Capture the cell that displays the provided text and extract its [x, y] central coordinate. 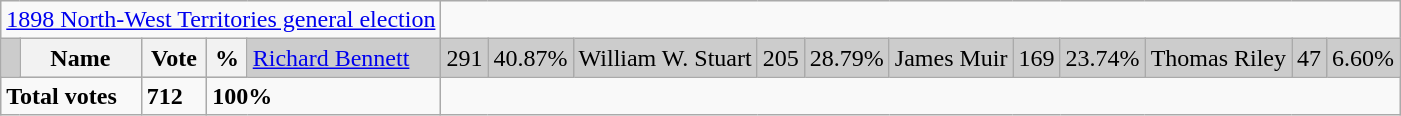
40.87% [530, 58]
James Muir [951, 58]
Vote [174, 58]
Thomas Riley [1218, 58]
28.79% [846, 58]
6.60% [1364, 58]
1898 North-West Territories general election [221, 20]
% [227, 58]
712 [174, 96]
205 [780, 58]
Name [80, 58]
Total votes [71, 96]
100% [324, 96]
23.74% [1102, 58]
169 [1036, 58]
47 [1310, 58]
291 [464, 58]
Richard Bennett [344, 58]
William W. Stuart [665, 58]
